Find where the given text appears and provide that cell's center as [X, Y] coordinate. 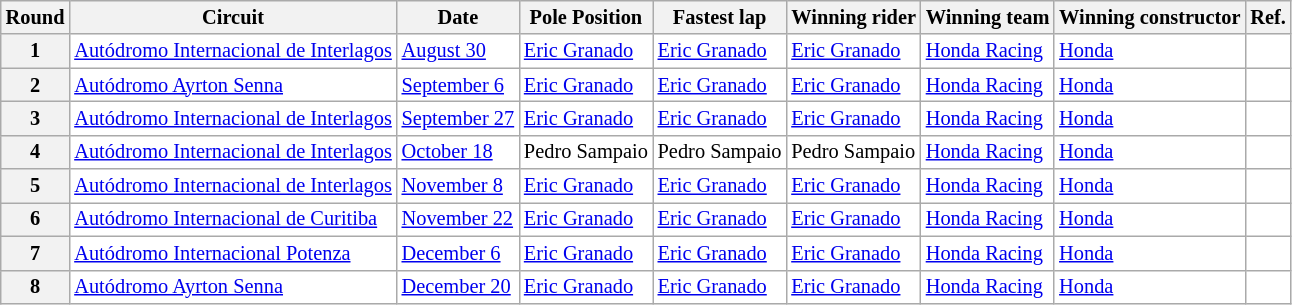
November 22 [458, 219]
8 [36, 287]
Pole Position [586, 17]
Circuit [232, 17]
1 [36, 51]
October 18 [458, 152]
September 27 [458, 118]
Round [36, 17]
5 [36, 186]
6 [36, 219]
3 [36, 118]
Winning team [988, 17]
Autódromo Internacional de Curitiba [232, 219]
Winning rider [853, 17]
Fastest lap [720, 17]
7 [36, 253]
November 8 [458, 186]
Winning constructor [1150, 17]
August 30 [458, 51]
Autódromo Internacional Potenza [232, 253]
4 [36, 152]
September 6 [458, 85]
December 20 [458, 287]
December 6 [458, 253]
2 [36, 85]
Date [458, 17]
Ref. [1268, 17]
